Locate the cell with the specified text and output its (X, Y) center coordinate. 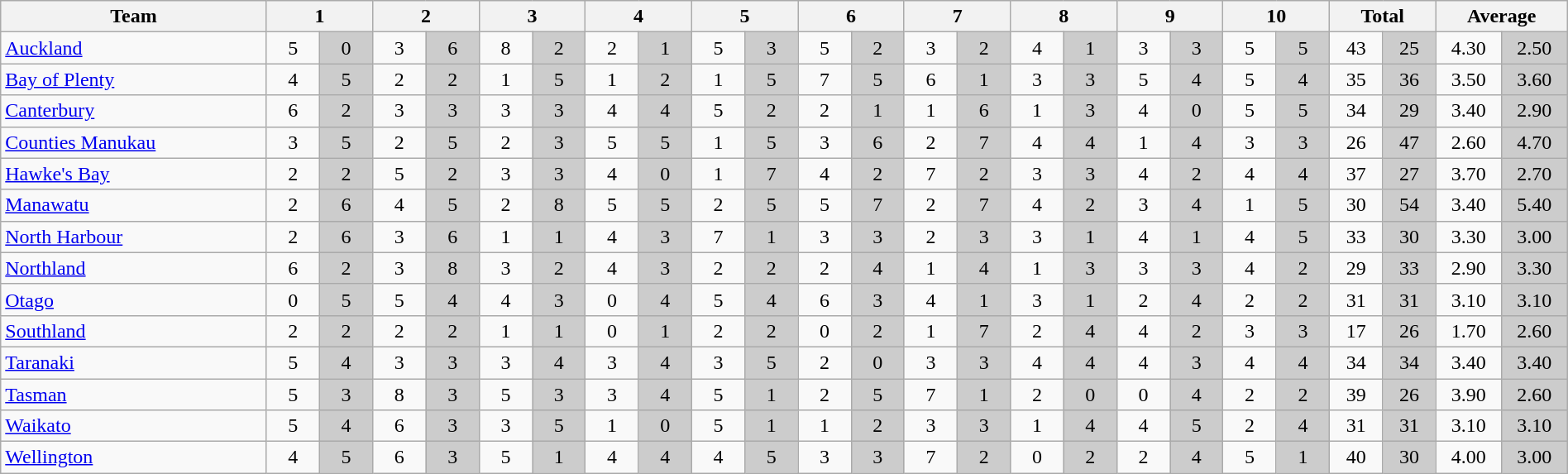
Hawke's Bay (134, 174)
54 (1409, 205)
Northland (134, 268)
25 (1409, 48)
3.90 (1469, 395)
North Harbour (134, 237)
2.70 (1534, 174)
Bay of Plenty (134, 79)
Otago (134, 299)
35 (1356, 79)
Total (1383, 17)
36 (1409, 79)
3.60 (1534, 79)
4.70 (1534, 142)
Southland (134, 331)
Wellington (134, 457)
2.50 (1534, 48)
37 (1356, 174)
43 (1356, 48)
17 (1356, 331)
4.30 (1469, 48)
47 (1409, 142)
27 (1409, 174)
Tasman (134, 395)
Canterbury (134, 111)
9 (1169, 17)
Manawatu (134, 205)
3.70 (1469, 174)
3.50 (1469, 79)
Counties Manukau (134, 142)
Team (134, 17)
40 (1356, 457)
Waikato (134, 426)
10 (1277, 17)
4.00 (1469, 457)
5.40 (1534, 205)
1.70 (1469, 331)
Taranaki (134, 362)
Auckland (134, 48)
Average (1502, 17)
39 (1356, 395)
